Extract the [X, Y] coordinate from the center of the cell holding the provided text.  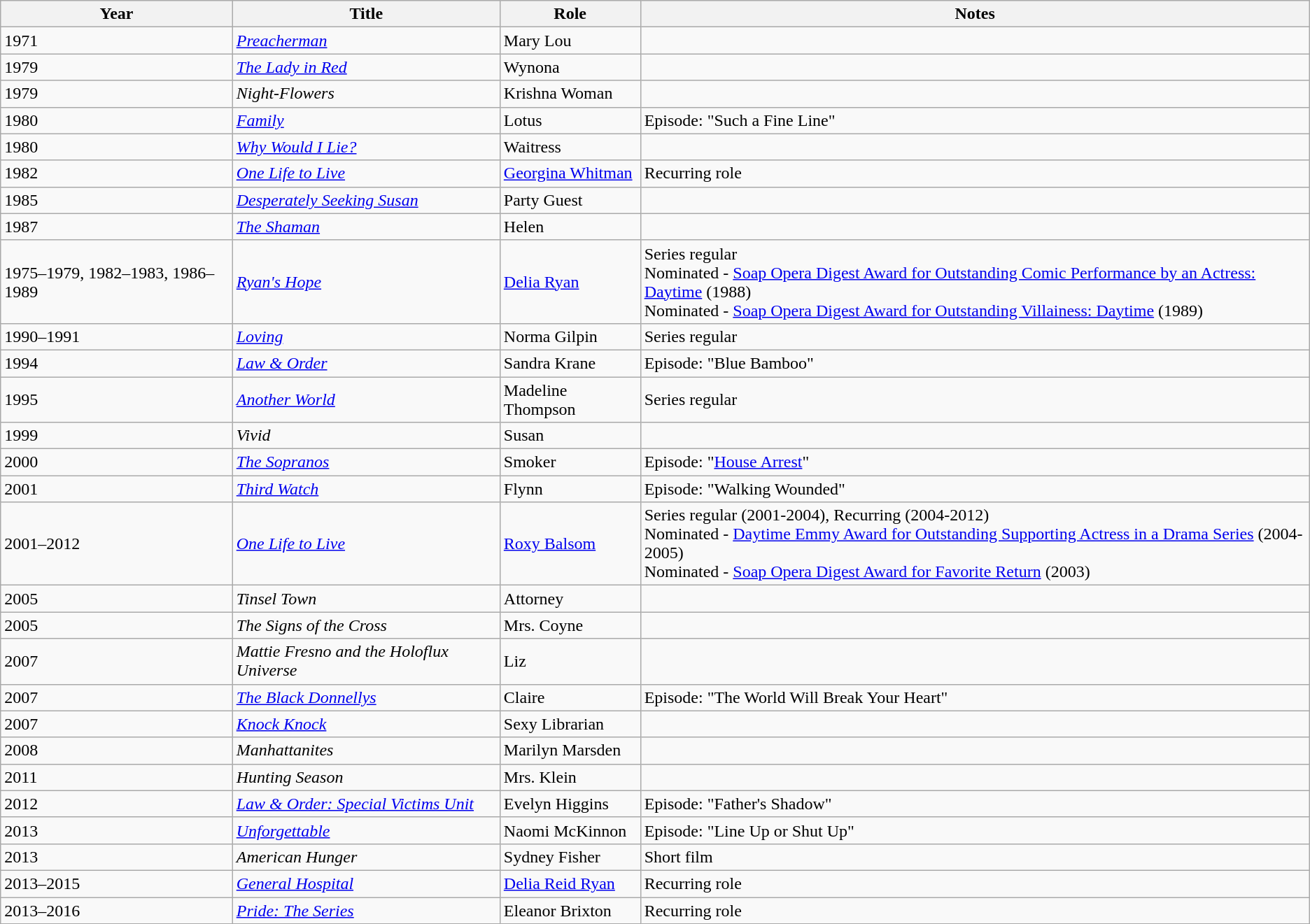
Episode: "Father's Shadow" [975, 804]
Waitress [570, 147]
The Shaman [366, 227]
1985 [116, 200]
Hunting Season [366, 777]
Eleanor Brixton [570, 910]
Pride: The Series [366, 910]
Georgina Whitman [570, 173]
Year [116, 14]
Manhattanites [366, 751]
Liz [570, 662]
Wynona [570, 67]
The Lady in Red [366, 67]
2001–2012 [116, 544]
Episode: "The World Will Break Your Heart" [975, 697]
1987 [116, 227]
2013–2015 [116, 883]
Mrs. Coyne [570, 625]
Marilyn Marsden [570, 751]
Episode: "Blue Bamboo" [975, 363]
Third Watch [366, 489]
2012 [116, 804]
Law & Order: Special Victims Unit [366, 804]
2011 [116, 777]
Mrs. Klein [570, 777]
Sydney Fisher [570, 857]
Krishna Woman [570, 94]
Sandra Krane [570, 363]
Susan [570, 436]
American Hunger [366, 857]
Family [366, 120]
Episode: "Line Up or Shut Up" [975, 830]
General Hospital [366, 883]
Mary Lou [570, 41]
1975–1979, 1982–1983, 1986–1989 [116, 281]
Delia Ryan [570, 281]
2001 [116, 489]
1990–1991 [116, 336]
Flynn [570, 489]
Knock Knock [366, 724]
Vivid [366, 436]
Night-Flowers [366, 94]
Desperately Seeking Susan [366, 200]
Smoker [570, 462]
Delia Reid Ryan [570, 883]
Episode: "House Arrest" [975, 462]
1995 [116, 399]
Episode: "Such a Fine Line" [975, 120]
Another World [366, 399]
Role [570, 14]
Episode: "Walking Wounded" [975, 489]
2013–2016 [116, 910]
The Black Donnellys [366, 697]
Norma Gilpin [570, 336]
Why Would I Lie? [366, 147]
Lotus [570, 120]
Ryan's Hope [366, 281]
Notes [975, 14]
Attorney [570, 599]
Roxy Balsom [570, 544]
1971 [116, 41]
1982 [116, 173]
2000 [116, 462]
Claire [570, 697]
Sexy Librarian [570, 724]
Loving [366, 336]
Madeline Thompson [570, 399]
Evelyn Higgins [570, 804]
The Sopranos [366, 462]
Party Guest [570, 200]
Short film [975, 857]
1994 [116, 363]
Preacherman [366, 41]
The Signs of the Cross [366, 625]
Tinsel Town [366, 599]
Helen [570, 227]
Unforgettable [366, 830]
Mattie Fresno and the Holoflux Universe [366, 662]
2008 [116, 751]
Law & Order [366, 363]
1999 [116, 436]
Naomi McKinnon [570, 830]
Title [366, 14]
